For the text-containing cell, return its midpoint in [X, Y] coordinate format. 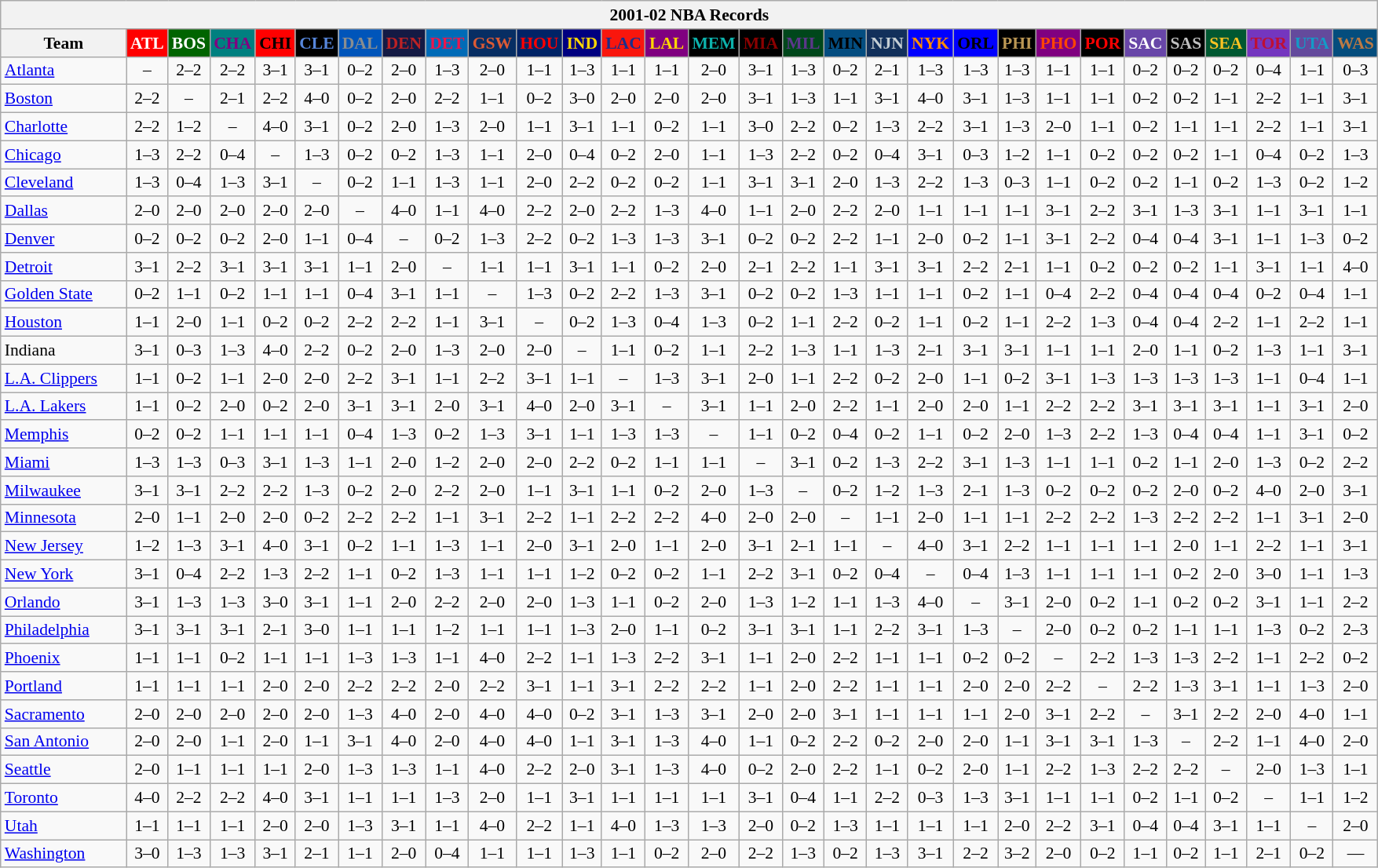
WAS [1355, 43]
DAL [360, 43]
3–2 [1018, 854]
Chicago [64, 155]
San Antonio [64, 742]
NYK [930, 43]
Philadelphia [64, 630]
DET [448, 43]
POR [1102, 43]
Seattle [64, 770]
Phoenix [64, 658]
Team [64, 43]
Orlando [64, 602]
Houston [64, 323]
Atlanta [64, 71]
GSW [493, 43]
Dallas [64, 211]
— [1355, 854]
Washington [64, 854]
New York [64, 574]
2001-02 NBA Records [689, 15]
Denver [64, 239]
ORL [975, 43]
Utah [64, 826]
UTA [1312, 43]
BOS [188, 43]
Memphis [64, 435]
PHO [1058, 43]
Charlotte [64, 127]
SAC [1145, 43]
MIN [845, 43]
L.A. Clippers [64, 378]
Sacramento [64, 714]
MIA [761, 43]
HOU [539, 43]
CHA [232, 43]
Boston [64, 99]
Golden State [64, 294]
NJN [887, 43]
PHI [1018, 43]
Indiana [64, 351]
Milwaukee [64, 491]
New Jersey [64, 546]
TOR [1269, 43]
DEN [404, 43]
Cleveland [64, 183]
CLE [317, 43]
MIL [802, 43]
L.A. Lakers [64, 407]
2–3 [1355, 630]
LAL [667, 43]
SAS [1186, 43]
Toronto [64, 798]
CHI [275, 43]
IND [582, 43]
LAC [623, 43]
Detroit [64, 267]
Portland [64, 686]
MEM [713, 43]
Minnesota [64, 518]
SEA [1226, 43]
ATL [148, 43]
Miami [64, 462]
